Scan for the cell matching the given text and deliver its (X, Y) coordinate at center. 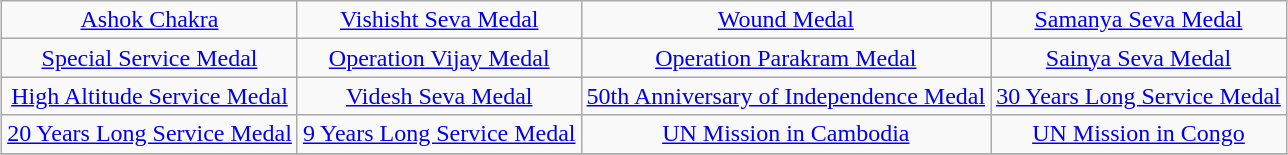
Sainya Seva Medal (1139, 58)
Operation Vijay Medal (439, 58)
Operation Parakram Medal (786, 58)
UN Mission in Cambodia (786, 134)
20 Years Long Service Medal (150, 134)
Samanya Seva Medal (1139, 20)
Ashok Chakra (150, 20)
Vishisht Seva Medal (439, 20)
Special Service Medal (150, 58)
High Altitude Service Medal (150, 96)
50th Anniversary of Independence Medal (786, 96)
UN Mission in Congo (1139, 134)
Wound Medal (786, 20)
Videsh Seva Medal (439, 96)
9 Years Long Service Medal (439, 134)
30 Years Long Service Medal (1139, 96)
